Return the [x, y] coordinate for the center point of the cell that contains the specified text.  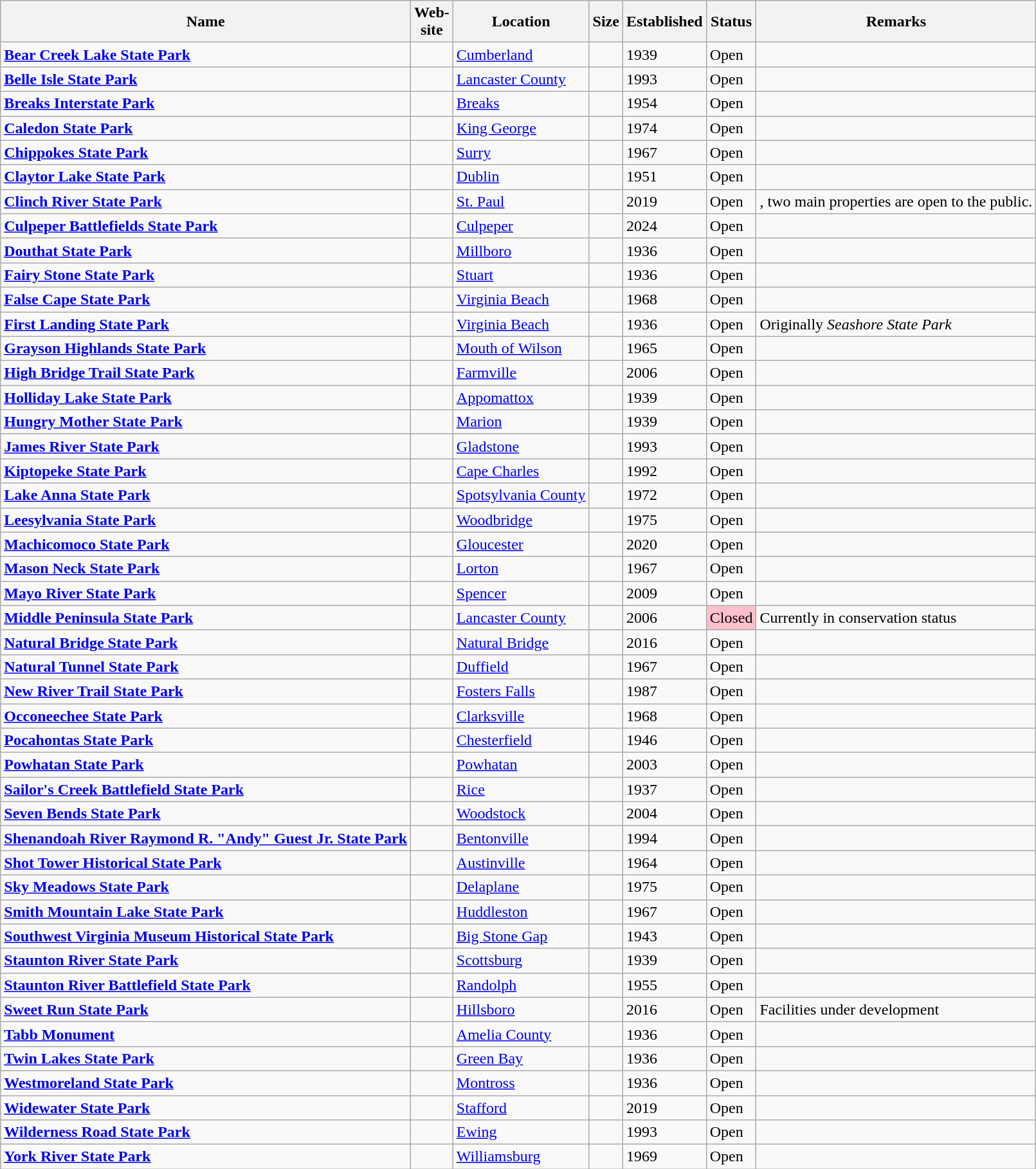
Sky Meadows State Park [206, 887]
1987 [664, 691]
Green Bay [521, 1058]
Tabb Monument [206, 1034]
Status [731, 22]
St. Paul [521, 201]
Leesylvania State Park [206, 520]
Pocahontas State Park [206, 741]
1964 [664, 863]
Breaks Interstate Park [206, 104]
Chippokes State Park [206, 152]
1992 [664, 471]
Bear Creek Lake State Park [206, 55]
2004 [664, 814]
1955 [664, 985]
Occoneechee State Park [206, 716]
Currently in conservation status [896, 618]
Originally Seashore State Park [896, 324]
Surry [521, 152]
Breaks [521, 104]
Amelia County [521, 1034]
1937 [664, 789]
Smith Mountain Lake State Park [206, 912]
Southwest Virginia Museum Historical State Park [206, 936]
False Cape State Park [206, 299]
Seven Bends State Park [206, 814]
Westmoreland State Park [206, 1083]
Powhatan State Park [206, 765]
Hillsboro [521, 1009]
Duffield [521, 667]
York River State Park [206, 1157]
Mayo River State Park [206, 593]
Remarks [896, 22]
Established [664, 22]
Farmville [521, 373]
Cape Charles [521, 471]
Appomattox [521, 398]
1943 [664, 936]
Stafford [521, 1107]
New River Trail State Park [206, 691]
Twin Lakes State Park [206, 1058]
Name [206, 22]
Delaplane [521, 887]
Spencer [521, 593]
Facilities under development [896, 1009]
Clarksville [521, 716]
Culpeper [521, 226]
1974 [664, 128]
James River State Park [206, 446]
Widewater State Park [206, 1107]
2003 [664, 765]
Claytor Lake State Park [206, 177]
Natural Bridge [521, 642]
Size [606, 22]
Williamsburg [521, 1157]
Mason Neck State Park [206, 569]
Staunton River State Park [206, 961]
Wilderness Road State Park [206, 1132]
Scottsburg [521, 961]
Sailor's Creek Battlefield State Park [206, 789]
Location [521, 22]
Cumberland [521, 55]
1994 [664, 838]
Kiptopeke State Park [206, 471]
Grayson Highlands State Park [206, 349]
Spotsylvania County [521, 495]
1954 [664, 104]
Gladstone [521, 446]
Montross [521, 1083]
Marion [521, 422]
1946 [664, 741]
Chesterfield [521, 741]
2009 [664, 593]
Bentonville [521, 838]
Shot Tower Historical State Park [206, 863]
Rice [521, 789]
Shenandoah River Raymond R. "Andy" Guest Jr. State Park [206, 838]
Middle Peninsula State Park [206, 618]
Lorton [521, 569]
Huddleston [521, 912]
Woodstock [521, 814]
Culpeper Battlefields State Park [206, 226]
Closed [731, 618]
Randolph [521, 985]
King George [521, 128]
Ewing [521, 1132]
Machicomoco State Park [206, 544]
Powhatan [521, 765]
2020 [664, 544]
, two main properties are open to the public. [896, 201]
Woodbridge [521, 520]
Lake Anna State Park [206, 495]
Dublin [521, 177]
Stuart [521, 275]
Sweet Run State Park [206, 1009]
Caledon State Park [206, 128]
1969 [664, 1157]
Douthat State Park [206, 250]
Big Stone Gap [521, 936]
Mouth of Wilson [521, 349]
Clinch River State Park [206, 201]
Natural Bridge State Park [206, 642]
Gloucester [521, 544]
Holliday Lake State Park [206, 398]
First Landing State Park [206, 324]
1951 [664, 177]
1972 [664, 495]
Fosters Falls [521, 691]
Austinville [521, 863]
Millboro [521, 250]
High Bridge Trail State Park [206, 373]
2024 [664, 226]
Staunton River Battlefield State Park [206, 985]
1965 [664, 349]
Fairy Stone State Park [206, 275]
Belle Isle State Park [206, 79]
Web-site [432, 22]
Natural Tunnel State Park [206, 667]
Hungry Mother State Park [206, 422]
